Search for the cell housing the specified text and yield its [x, y] center coordinate. 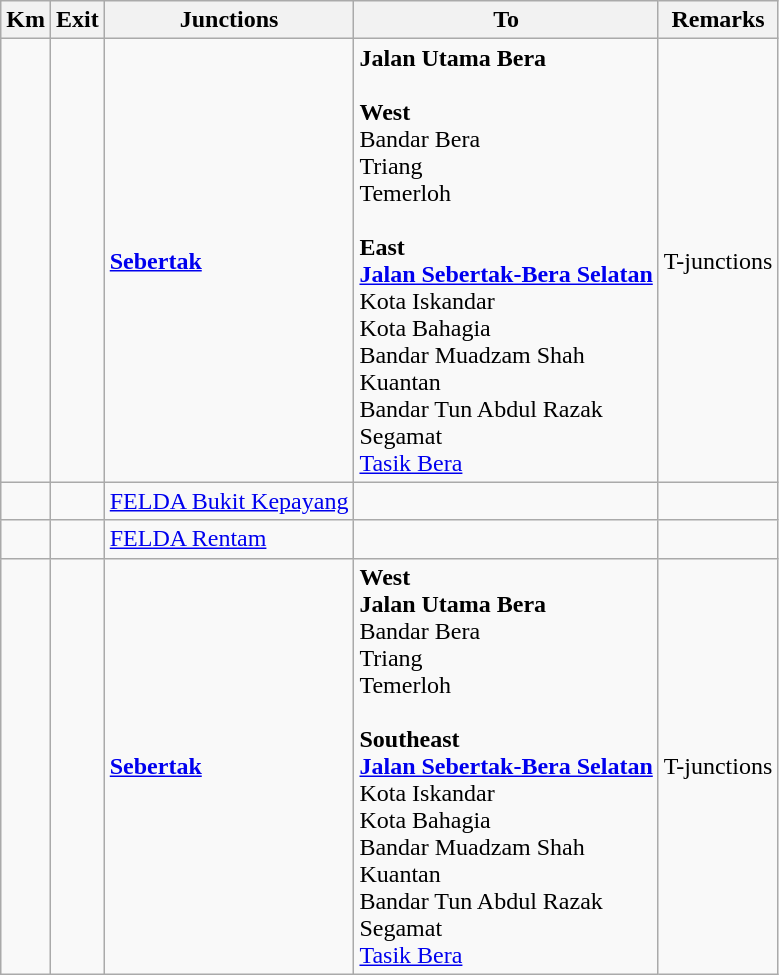
To [506, 20]
Exit [77, 20]
Km [26, 20]
Remarks [718, 20]
Junctions [229, 20]
FELDA Bukit Kepayang [229, 501]
FELDA Rentam [229, 539]
